Provide the [x, y] coordinate of the cell's center where the given text is located.  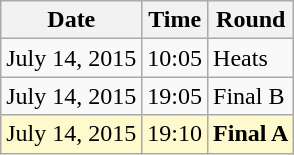
19:10 [175, 134]
Round [251, 20]
Final B [251, 96]
Date [72, 20]
19:05 [175, 96]
Heats [251, 58]
Final A [251, 134]
10:05 [175, 58]
Time [175, 20]
